Search for the cell housing the specified text and yield its [X, Y] center coordinate. 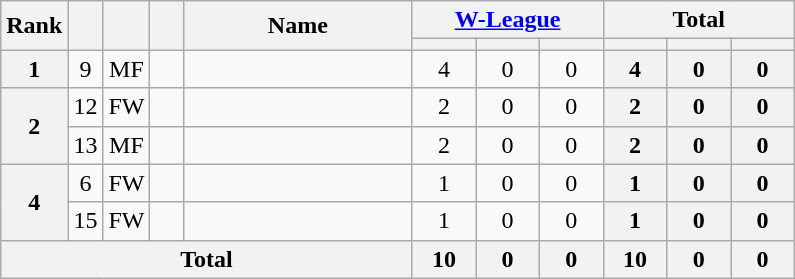
13 [86, 145]
Name [298, 26]
6 [86, 183]
12 [86, 107]
Rank [34, 26]
15 [86, 221]
9 [86, 69]
W-League [508, 20]
